Search for the cell housing the specified text and yield its (x, y) center coordinate. 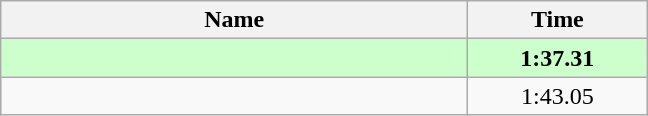
1:37.31 (558, 58)
Time (558, 20)
1:43.05 (558, 96)
Name (234, 20)
